For the text-containing cell, return its midpoint in (X, Y) coordinate format. 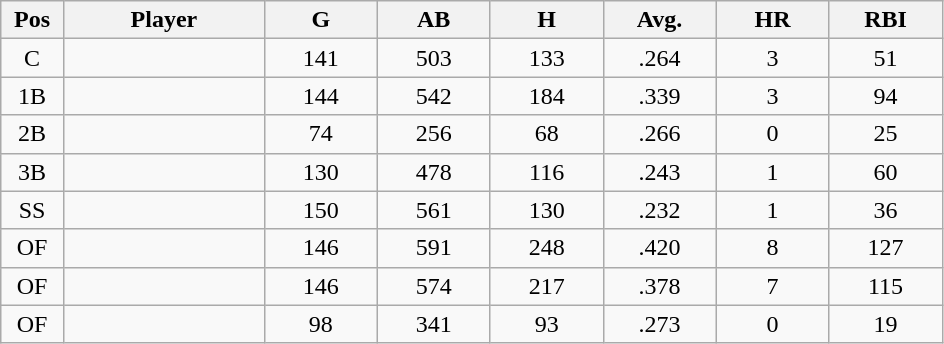
144 (320, 96)
.273 (660, 324)
542 (434, 96)
8 (772, 248)
H (546, 20)
36 (886, 210)
AB (434, 20)
.378 (660, 286)
.232 (660, 210)
.266 (660, 134)
3B (32, 172)
503 (434, 58)
574 (434, 286)
RBI (886, 20)
248 (546, 248)
.243 (660, 172)
133 (546, 58)
116 (546, 172)
SS (32, 210)
256 (434, 134)
141 (320, 58)
68 (546, 134)
.339 (660, 96)
1B (32, 96)
.264 (660, 58)
184 (546, 96)
HR (772, 20)
Pos (32, 20)
G (320, 20)
341 (434, 324)
51 (886, 58)
150 (320, 210)
561 (434, 210)
93 (546, 324)
7 (772, 286)
217 (546, 286)
19 (886, 324)
115 (886, 286)
591 (434, 248)
Player (164, 20)
.420 (660, 248)
127 (886, 248)
60 (886, 172)
C (32, 58)
Avg. (660, 20)
478 (434, 172)
25 (886, 134)
94 (886, 96)
98 (320, 324)
2B (32, 134)
74 (320, 134)
